Return [x, y] of the center of cell containing provided text 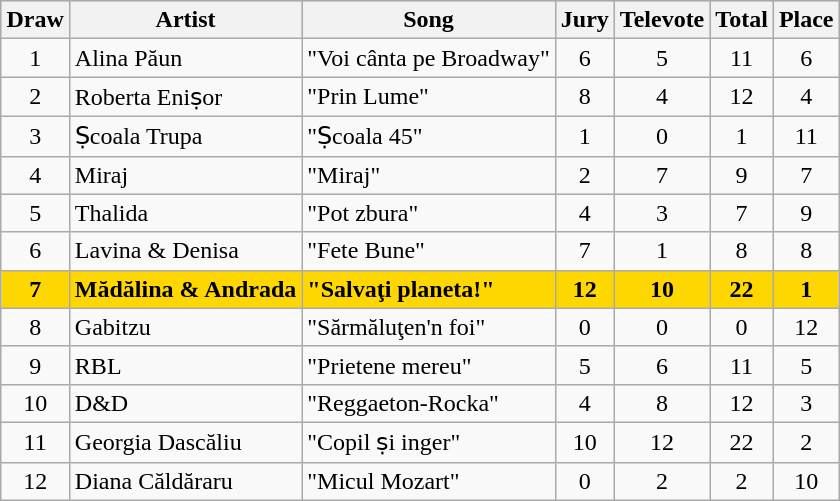
Lavina & Denisa [185, 251]
"Ṣcoala 45" [428, 136]
Jury [584, 20]
Thalida [185, 213]
Alina Păun [185, 58]
"Salvaţi planeta!" [428, 289]
"Voi cânta pe Broadway" [428, 58]
Draw [35, 20]
Ṣcoala Trupa [185, 136]
Mădălina & Andrada [185, 289]
Georgia Dascăliu [185, 442]
Miraj [185, 175]
Song [428, 20]
Diana Căldăraru [185, 481]
"Copil ṣi inger" [428, 442]
"Miraj" [428, 175]
Place [806, 20]
"Micul Mozart" [428, 481]
D&D [185, 403]
"Fete Bune" [428, 251]
Roberta Eniṣor [185, 97]
Gabitzu [185, 327]
"Reggaeton-Rocka" [428, 403]
Televote [662, 20]
Total [742, 20]
RBL [185, 365]
"Prin Lume" [428, 97]
Artist [185, 20]
"Pot zbura" [428, 213]
"Prietene mereu" [428, 365]
"Sărmăluţen'n foi" [428, 327]
